Pinpoint the cell where the given text exists, returning its [X, Y] midpoint coordinate. 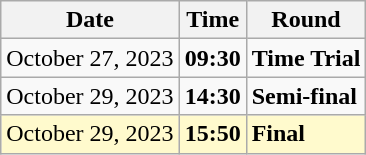
15:50 [212, 134]
Round [306, 20]
Semi-final [306, 96]
October 27, 2023 [90, 58]
Final [306, 134]
Date [90, 20]
Time [212, 20]
14:30 [212, 96]
Time Trial [306, 58]
09:30 [212, 58]
